Locate the cell with the specified text and output its [X, Y] center coordinate. 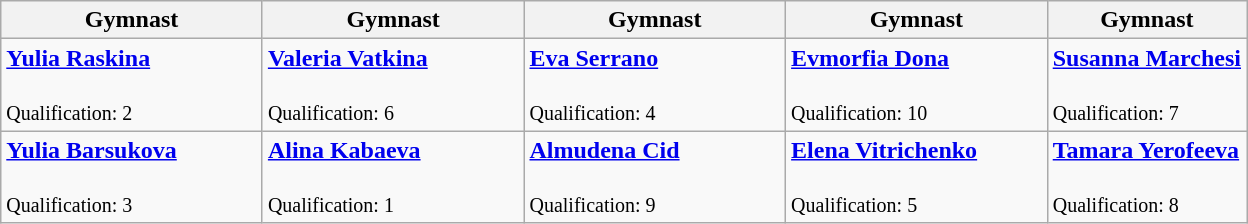
Evmorfia DonaQualification: 10 [917, 85]
Alina KabaevaQualification: 1 [393, 177]
Susanna MarchesiQualification: 7 [1146, 85]
Yulia RaskinaQualification: 2 [132, 85]
Almudena CidQualification: 9 [655, 177]
Tamara YerofeevaQualification: 8 [1146, 177]
Eva SerranoQualification: 4 [655, 85]
Elena VitrichenkoQualification: 5 [917, 177]
Yulia BarsukovaQualification: 3 [132, 177]
Valeria VatkinaQualification: 6 [393, 85]
